Pinpoint the cell where the given text exists, returning its (X, Y) midpoint coordinate. 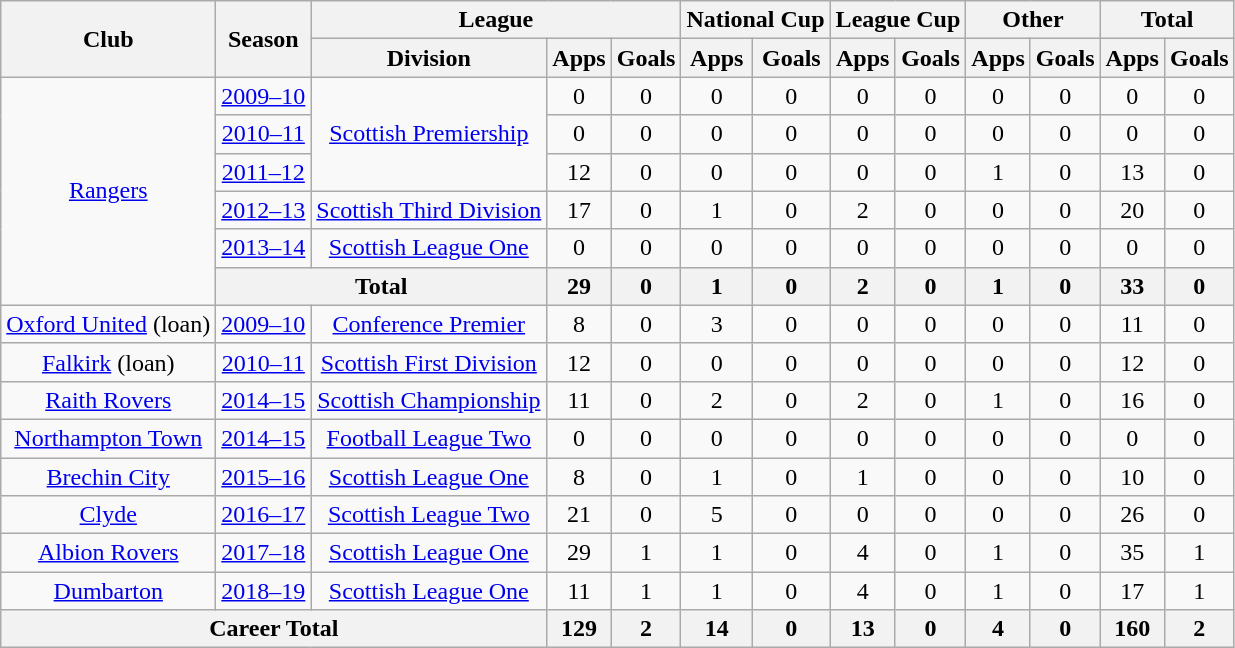
League (496, 20)
33 (1132, 286)
5 (717, 515)
Division (429, 58)
2012–13 (264, 210)
Falkirk (loan) (108, 362)
129 (579, 629)
10 (1132, 477)
Dumbarton (108, 591)
2017–18 (264, 553)
3 (717, 324)
Club (108, 39)
Raith Rovers (108, 400)
Football League Two (429, 438)
Scottish League Two (429, 515)
2015–16 (264, 477)
Other (1033, 20)
14 (717, 629)
Oxford United (loan) (108, 324)
League Cup (898, 20)
2018–19 (264, 591)
21 (579, 515)
2011–12 (264, 172)
National Cup (756, 20)
35 (1132, 553)
16 (1132, 400)
Scottish Premiership (429, 134)
Northampton Town (108, 438)
Scottish Third Division (429, 210)
Brechin City (108, 477)
Season (264, 39)
20 (1132, 210)
Clyde (108, 515)
2013–14 (264, 248)
Rangers (108, 191)
Career Total (274, 629)
160 (1132, 629)
Scottish Championship (429, 400)
Conference Premier (429, 324)
26 (1132, 515)
Albion Rovers (108, 553)
Scottish First Division (429, 362)
2016–17 (264, 515)
